Output the [x, y] coordinate of the center of the cell containing the given text.  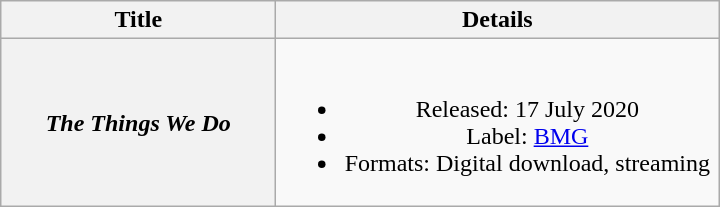
The Things We Do [138, 122]
Released: 17 July 2020Label: BMGFormats: Digital download, streaming [498, 122]
Details [498, 20]
Title [138, 20]
